Capture the cell that displays the provided text and extract its (x, y) central coordinate. 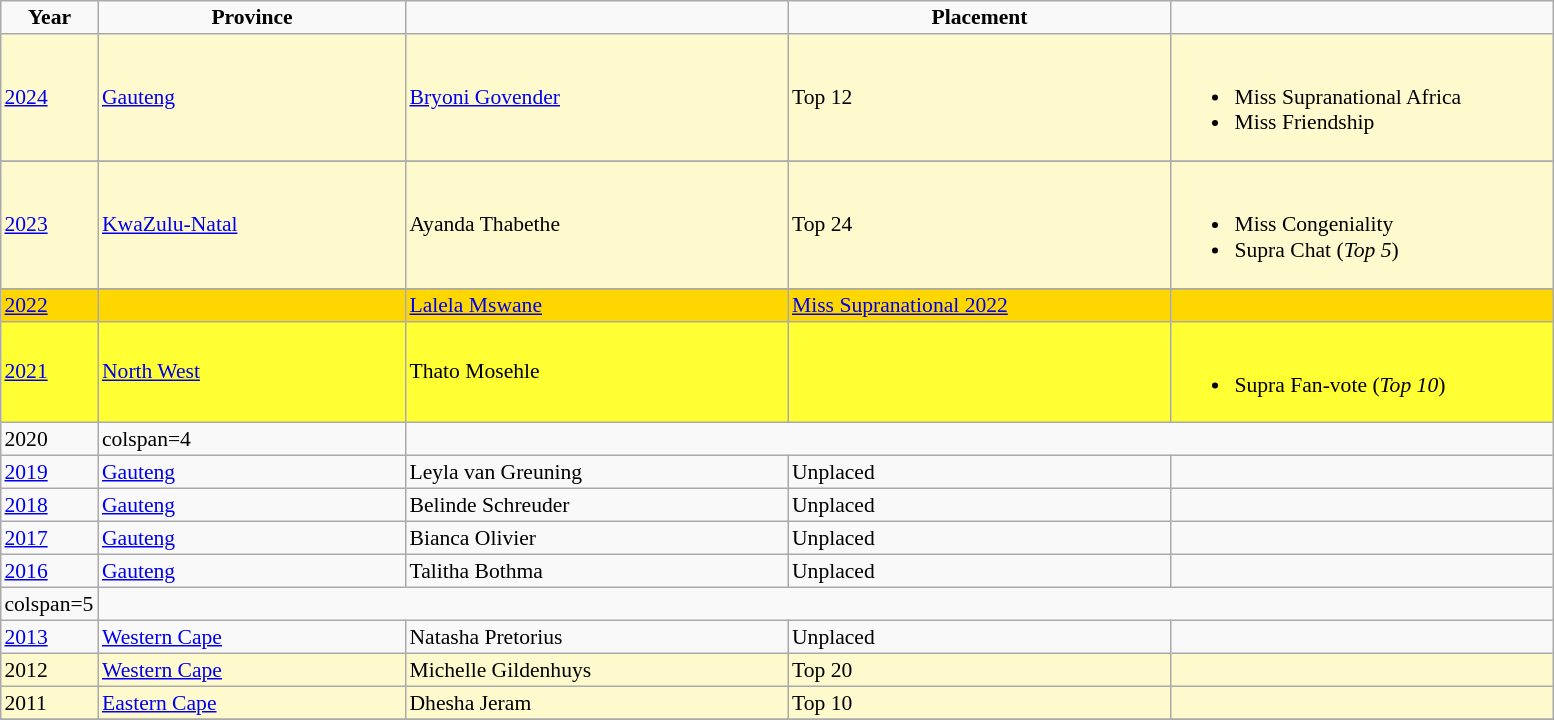
2024 (50, 98)
Top 20 (979, 670)
2022 (50, 304)
Supra Fan-vote (Top 10) (1362, 372)
Michelle Gildenhuys (597, 670)
Lalela Mswane (597, 304)
2020 (50, 440)
2013 (50, 638)
Ayanda Thabethe (597, 224)
Leyla van Greuning (597, 472)
KwaZulu-Natal (252, 224)
colspan=5 (50, 604)
Talitha Bothma (597, 572)
2023 (50, 224)
2012 (50, 670)
Year (50, 18)
2021 (50, 372)
Miss Supranational 2022 (979, 304)
North West (252, 372)
Eastern Cape (252, 704)
Miss CongenialitySupra Chat (Top 5) (1362, 224)
2018 (50, 506)
Bryoni Govender (597, 98)
Province (252, 18)
Belinde Schreuder (597, 506)
Natasha Pretorius (597, 638)
2016 (50, 572)
colspan=4 (252, 440)
Top 12 (979, 98)
Thato Mosehle (597, 372)
2011 (50, 704)
Placement (979, 18)
2019 (50, 472)
Bianca Olivier (597, 538)
Miss Supranational AfricaMiss Friendship (1362, 98)
2017 (50, 538)
Top 10 (979, 704)
Dhesha Jeram (597, 704)
Top 24 (979, 224)
